Determine the [x, y] coordinate at the center of the cell enclosing the given text.  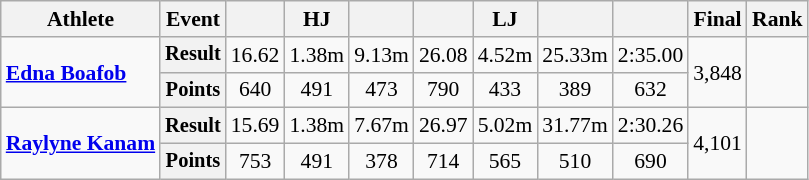
16.62 [256, 55]
389 [574, 90]
378 [382, 162]
25.33m [574, 55]
2:30.26 [650, 126]
2:35.00 [650, 55]
Final [718, 19]
Edna Boafob [80, 72]
5.02m [506, 126]
4.52m [506, 55]
Event [193, 19]
Rank [778, 19]
690 [650, 162]
26.08 [444, 55]
HJ [316, 19]
26.97 [444, 126]
433 [506, 90]
790 [444, 90]
Athlete [80, 19]
565 [506, 162]
510 [574, 162]
473 [382, 90]
15.69 [256, 126]
LJ [506, 19]
7.67m [382, 126]
4,101 [718, 144]
31.77m [574, 126]
9.13m [382, 55]
640 [256, 90]
714 [444, 162]
3,848 [718, 72]
753 [256, 162]
632 [650, 90]
Raylyne Kanam [80, 144]
